Pinpoint the cell where the given text exists, returning its [X, Y] midpoint coordinate. 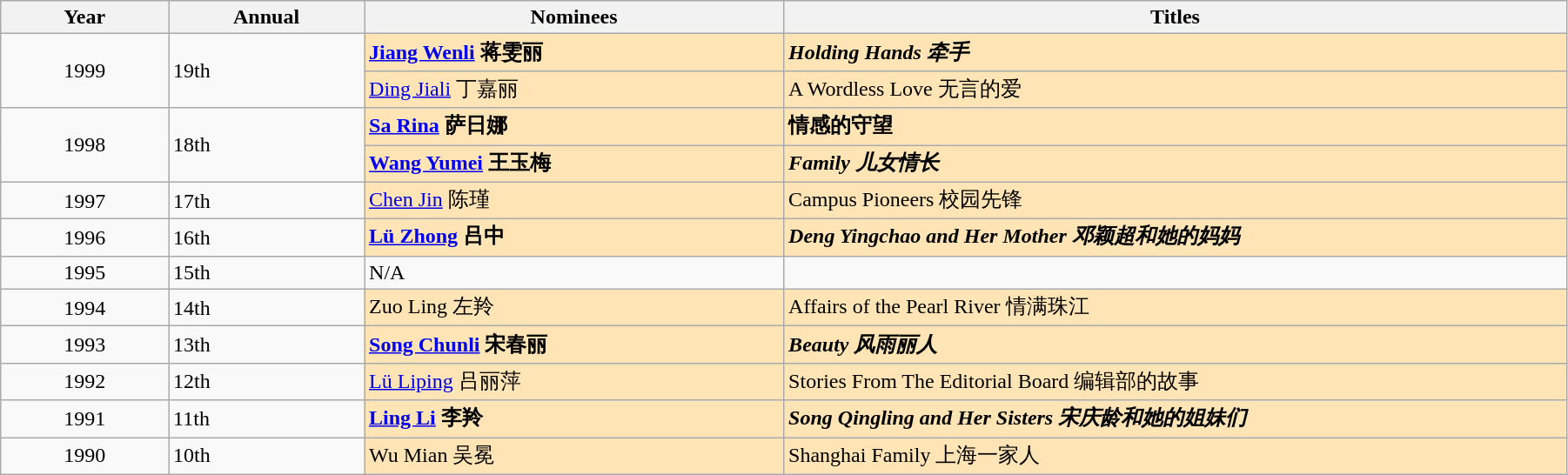
1996 [85, 238]
Family 儿女情长 [1176, 164]
Holding Hands 牵手 [1176, 52]
A Wordless Love 无言的爱 [1176, 89]
Stories From The Editorial Board 编辑部的故事 [1176, 381]
10th [266, 456]
19th [266, 71]
Wu Mian 吴冕 [574, 456]
Lü Liping 吕丽萍 [574, 381]
Song Qingling and Her Sisters 宋庆龄和她的姐妹们 [1176, 419]
17th [266, 200]
N/A [574, 272]
Chen Jin 陈瑾 [574, 200]
Ling Li 李羚 [574, 419]
Deng Yingchao and Her Mother 邓颖超和她的妈妈 [1176, 238]
1990 [85, 456]
Annual [266, 17]
Sa Rina 萨日娜 [574, 127]
1992 [85, 381]
Jiang Wenli 蒋雯丽 [574, 52]
1994 [85, 308]
1997 [85, 200]
16th [266, 238]
15th [266, 272]
Zuo Ling 左羚 [574, 308]
1995 [85, 272]
Shanghai Family 上海一家人 [1176, 456]
1991 [85, 419]
13th [266, 345]
Nominees [574, 17]
1998 [85, 144]
Affairs of the Pearl River 情满珠江 [1176, 308]
Beauty 风雨丽人 [1176, 345]
Song Chunli 宋春丽 [574, 345]
Ding Jiali 丁嘉丽 [574, 89]
14th [266, 308]
11th [266, 419]
1993 [85, 345]
Wang Yumei 王玉梅 [574, 164]
Titles [1176, 17]
Campus Pioneers 校园先锋 [1176, 200]
Year [85, 17]
Lü Zhong 吕中 [574, 238]
1999 [85, 71]
情感的守望 [1176, 127]
12th [266, 381]
18th [266, 144]
